Provide the (X, Y) coordinate of the cell's center where the given text is located.  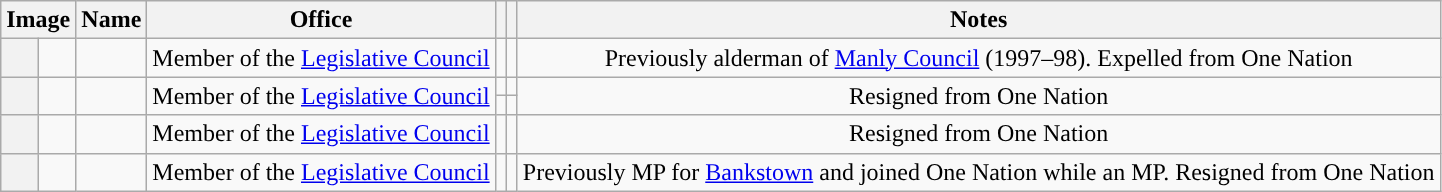
Previously alderman of Manly Council (1997–98). Expelled from One Nation (978, 58)
Notes (978, 20)
Previously MP for Bankstown and joined One Nation while an MP. Resigned from One Nation (978, 172)
Office (321, 20)
Name (112, 20)
Image (38, 20)
